Locate the cell with the specified text and output its (x, y) center coordinate. 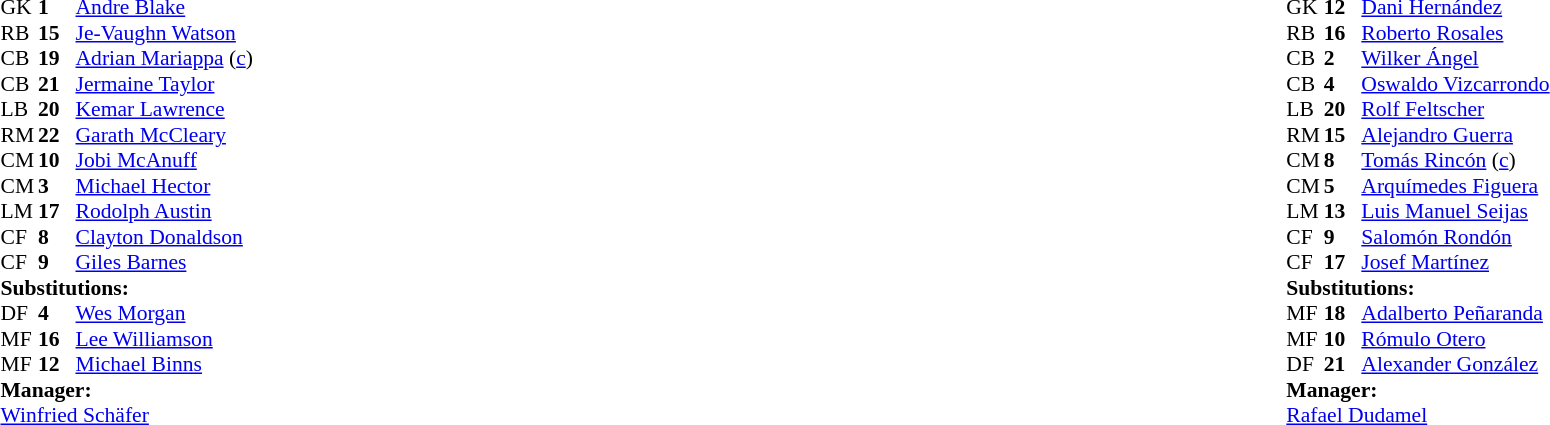
Wilker Ángel (1455, 59)
Michael Binns (164, 365)
Michael Hector (164, 186)
Rómulo Otero (1455, 339)
Jermaine Taylor (164, 84)
Kemar Lawrence (164, 109)
Lee Williamson (164, 339)
Alexander González (1455, 365)
Wes Morgan (164, 313)
Jobi McAnuff (164, 161)
Roberto Rosales (1455, 33)
Salomón Rondón (1455, 237)
13 (1343, 211)
Arquímedes Figuera (1455, 186)
3 (57, 186)
Clayton Donaldson (164, 237)
Alejandro Guerra (1455, 135)
18 (1343, 313)
22 (57, 135)
2 (1343, 59)
Adrian Mariappa (c) (164, 59)
Josef Martínez (1455, 263)
12 (57, 365)
Oswaldo Vizcarrondo (1455, 84)
Tomás Rincón (c) (1455, 161)
Luis Manuel Seijas (1455, 211)
Adalberto Peñaranda (1455, 313)
19 (57, 59)
Garath McCleary (164, 135)
Rolf Feltscher (1455, 109)
5 (1343, 186)
Rodolph Austin (164, 211)
Giles Barnes (164, 263)
Je-Vaughn Watson (164, 33)
